Return the [X, Y] coordinate for the center point of the cell that contains the specified text.  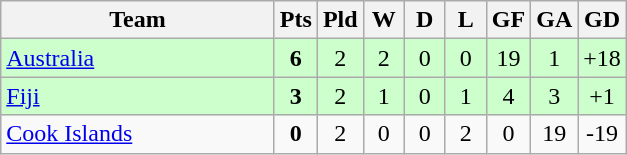
Team [138, 20]
GD [602, 20]
6 [296, 58]
L [466, 20]
Australia [138, 58]
-19 [602, 134]
Fiji [138, 96]
4 [508, 96]
+1 [602, 96]
+18 [602, 58]
Pld [340, 20]
W [384, 20]
D [424, 20]
GF [508, 20]
Pts [296, 20]
GA [554, 20]
Cook Islands [138, 134]
